Search for the cell housing the specified text and yield its (X, Y) center coordinate. 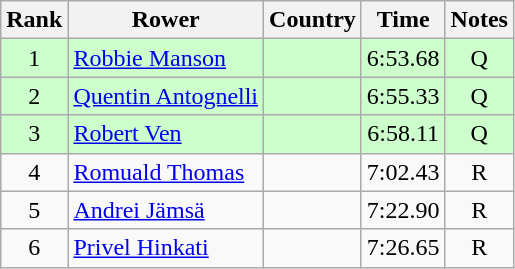
Romuald Thomas (166, 172)
7:26.65 (403, 248)
Robbie Manson (166, 58)
Privel Hinkati (166, 248)
3 (34, 134)
5 (34, 210)
1 (34, 58)
7:22.90 (403, 210)
2 (34, 96)
6:55.33 (403, 96)
Robert Ven (166, 134)
6:58.11 (403, 134)
Quentin Antognelli (166, 96)
Notes (479, 20)
7:02.43 (403, 172)
Andrei Jämsä (166, 210)
6 (34, 248)
Rank (34, 20)
6:53.68 (403, 58)
Time (403, 20)
Country (313, 20)
Rower (166, 20)
4 (34, 172)
